Provide the (X, Y) coordinate of the cell's center where the given text is located.  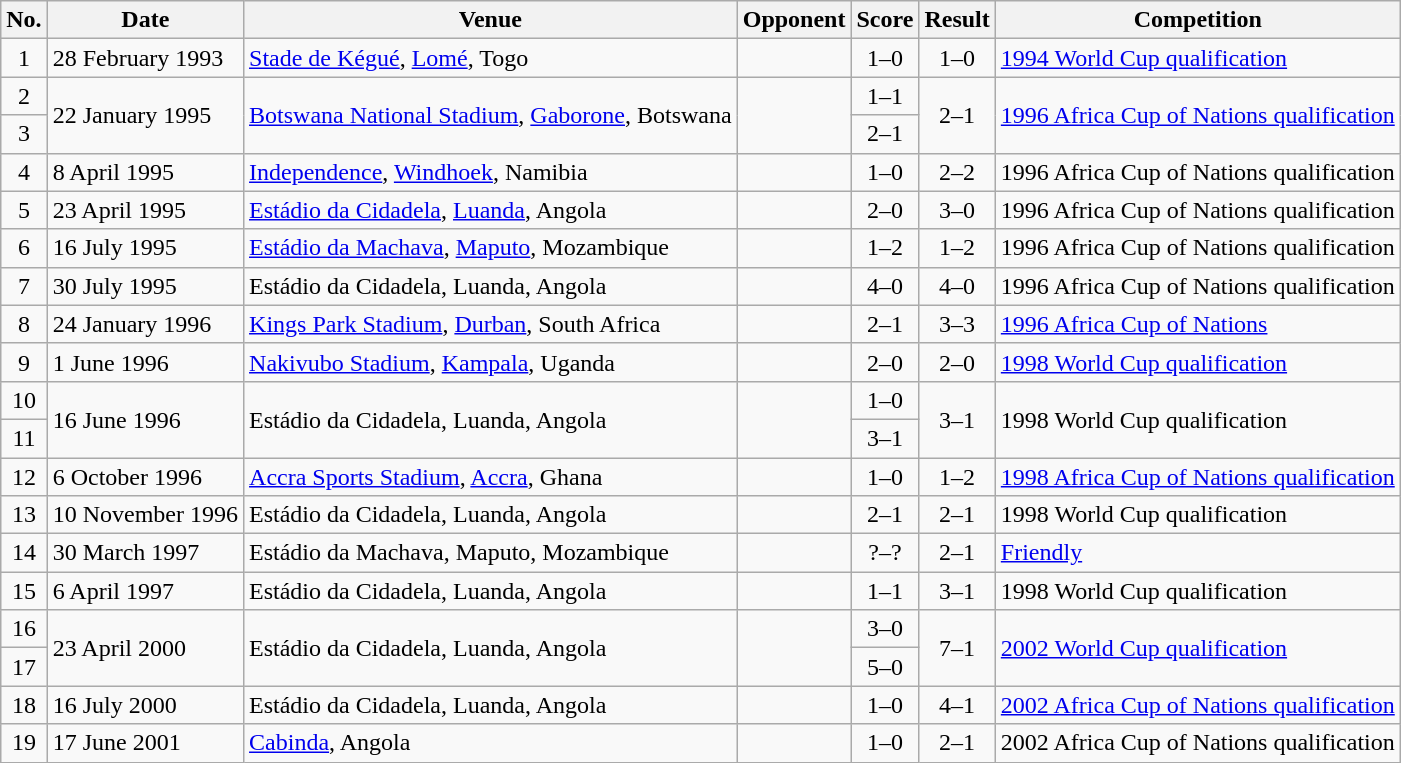
2–2 (957, 172)
15 (24, 591)
1994 World Cup qualification (1198, 58)
Kings Park Stadium, Durban, South Africa (491, 324)
Venue (491, 20)
4–1 (957, 705)
7–1 (957, 648)
28 February 1993 (145, 58)
2002 World Cup qualification (1198, 648)
5 (24, 210)
13 (24, 515)
8 April 1995 (145, 172)
17 (24, 667)
?–? (885, 553)
Friendly (1198, 553)
16 July 1995 (145, 248)
No. (24, 20)
30 July 1995 (145, 286)
5–0 (885, 667)
17 June 2001 (145, 743)
Date (145, 20)
23 April 2000 (145, 648)
6 April 1997 (145, 591)
Stade de Kégué, Lomé, Togo (491, 58)
23 April 1995 (145, 210)
Result (957, 20)
10 November 1996 (145, 515)
3 (24, 134)
Opponent (794, 20)
3–3 (957, 324)
6 (24, 248)
12 (24, 477)
Independence, Windhoek, Namibia (491, 172)
Botswana National Stadium, Gaborone, Botswana (491, 115)
24 January 1996 (145, 324)
9 (24, 362)
1998 Africa Cup of Nations qualification (1198, 477)
16 (24, 629)
1996 Africa Cup of Nations (1198, 324)
14 (24, 553)
10 (24, 400)
Competition (1198, 20)
7 (24, 286)
6 October 1996 (145, 477)
18 (24, 705)
11 (24, 438)
Cabinda, Angola (491, 743)
4 (24, 172)
1 June 1996 (145, 362)
Nakivubo Stadium, Kampala, Uganda (491, 362)
19 (24, 743)
22 January 1995 (145, 115)
8 (24, 324)
1 (24, 58)
16 July 2000 (145, 705)
Accra Sports Stadium, Accra, Ghana (491, 477)
30 March 1997 (145, 553)
Score (885, 20)
16 June 1996 (145, 419)
2 (24, 96)
